Detect which cell encompasses the target text, then output its (x, y) center coordinate. 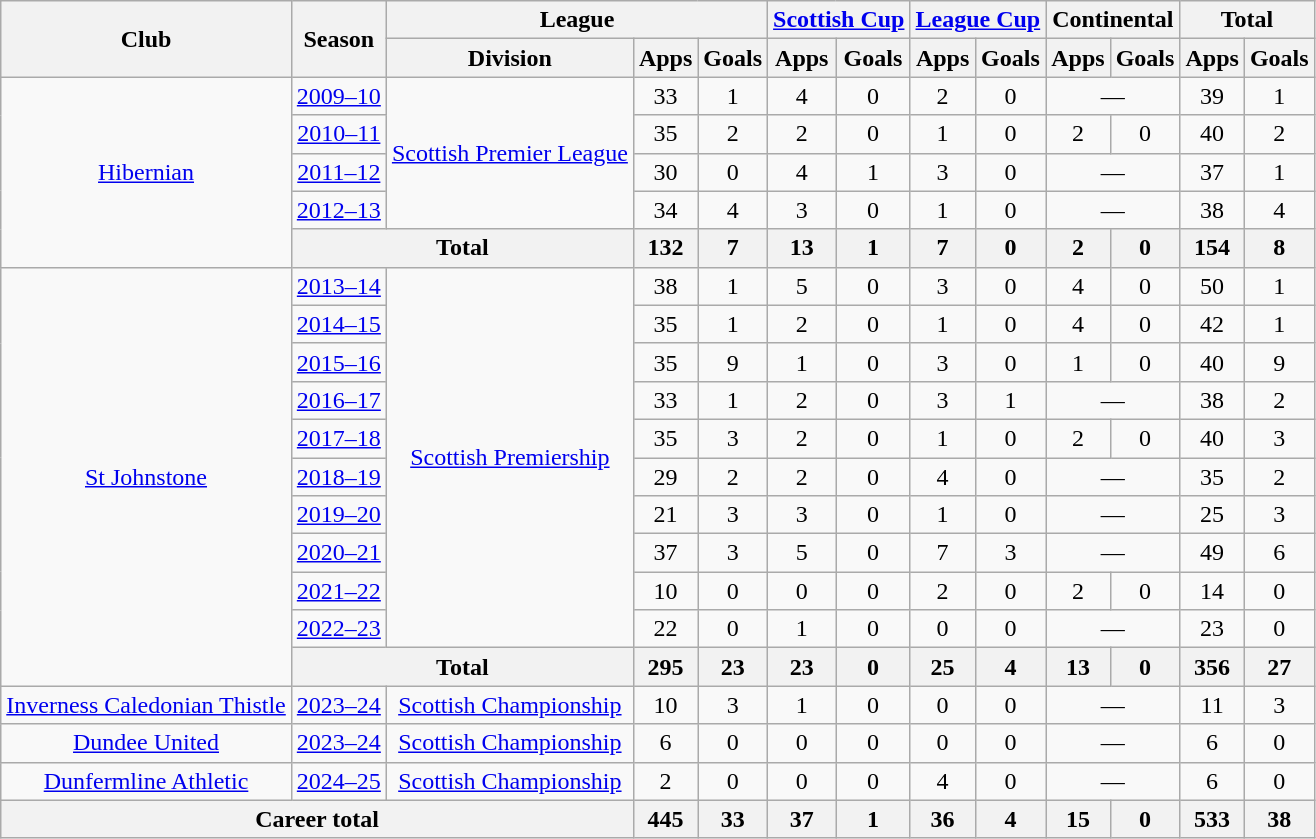
50 (1212, 286)
2009–10 (338, 96)
22 (665, 629)
29 (665, 477)
Scottish Cup (839, 20)
11 (1212, 705)
445 (665, 819)
2011–12 (338, 172)
533 (1212, 819)
39 (1212, 96)
2016–17 (338, 400)
34 (665, 210)
27 (1279, 667)
Dundee United (146, 743)
Club (146, 39)
Hibernian (146, 172)
League (576, 20)
49 (1212, 553)
8 (1279, 248)
2020–21 (338, 553)
30 (665, 172)
21 (665, 515)
2012–13 (338, 210)
Career total (318, 819)
15 (1078, 819)
2015–16 (338, 362)
Division (510, 58)
Continental (1113, 20)
356 (1212, 667)
2024–25 (338, 781)
St Johnstone (146, 476)
14 (1212, 591)
2014–15 (338, 324)
Scottish Premier League (510, 153)
36 (942, 819)
League Cup (978, 20)
154 (1212, 248)
Scottish Premiership (510, 458)
2013–14 (338, 286)
295 (665, 667)
2019–20 (338, 515)
2022–23 (338, 629)
Season (338, 39)
2017–18 (338, 438)
132 (665, 248)
2021–22 (338, 591)
2010–11 (338, 134)
Inverness Caledonian Thistle (146, 705)
42 (1212, 324)
Dunfermline Athletic (146, 781)
2018–19 (338, 477)
